Output the [x, y] coordinate of the center of the cell containing the given text.  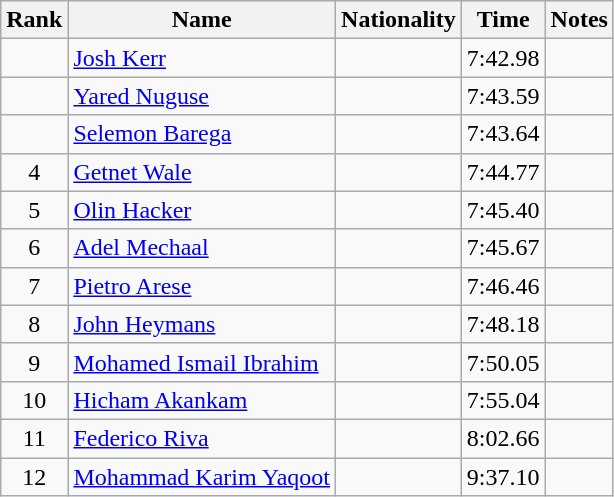
4 [34, 172]
7:45.40 [503, 210]
Mohamed Ismail Ibrahim [202, 362]
Name [202, 20]
Pietro Arese [202, 286]
7:50.05 [503, 362]
Federico Riva [202, 438]
Adel Mechaal [202, 248]
9:37.10 [503, 477]
Yared Nuguse [202, 96]
John Heymans [202, 324]
Olin Hacker [202, 210]
Josh Kerr [202, 58]
Rank [34, 20]
7:46.46 [503, 286]
10 [34, 400]
11 [34, 438]
7:44.77 [503, 172]
Hicham Akankam [202, 400]
7:42.98 [503, 58]
7:55.04 [503, 400]
7:48.18 [503, 324]
5 [34, 210]
8:02.66 [503, 438]
Getnet Wale [202, 172]
Nationality [399, 20]
12 [34, 477]
7:45.67 [503, 248]
9 [34, 362]
8 [34, 324]
Mohammad Karim Yaqoot [202, 477]
Notes [579, 20]
Time [503, 20]
6 [34, 248]
7:43.64 [503, 134]
Selemon Barega [202, 134]
7:43.59 [503, 96]
7 [34, 286]
